Extract the [X, Y] coordinate from the center of the cell holding the provided text.  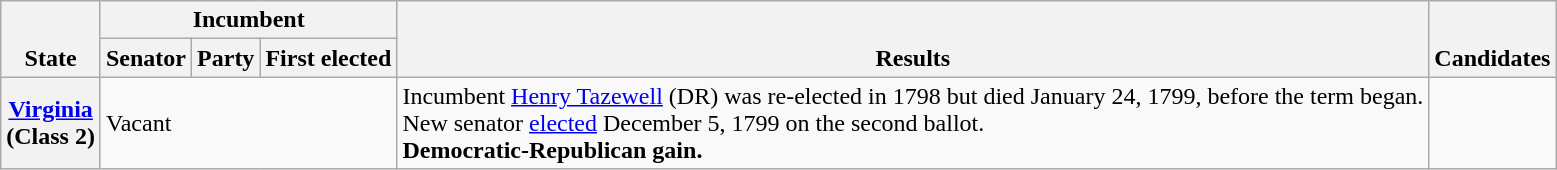
Party [226, 58]
Candidates [1492, 39]
Senator [146, 58]
Results [913, 39]
Vacant [248, 123]
Virginia(Class 2) [51, 123]
First elected [328, 58]
State [51, 39]
Incumbent [248, 20]
